Search for the cell housing the specified text and yield its (x, y) center coordinate. 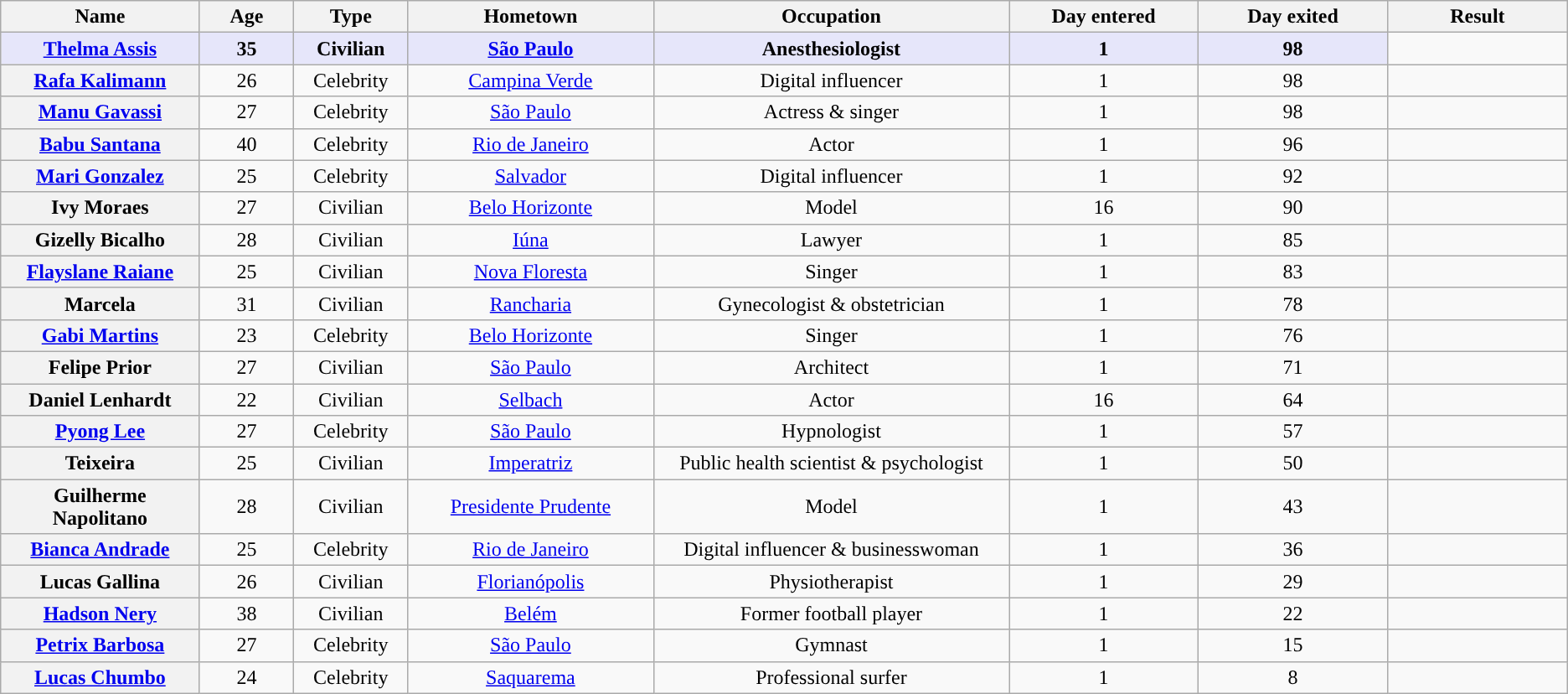
90 (1293, 208)
Mari Gonzalez (101, 176)
64 (1293, 400)
78 (1293, 303)
Felipe Prior (101, 367)
23 (246, 335)
96 (1293, 144)
Physiotherapist (831, 582)
Guilherme Napolitano (101, 506)
29 (1293, 582)
Bianca Andrade (101, 550)
Digital influencer & businesswoman (831, 550)
Babu Santana (101, 144)
83 (1293, 272)
Gizelly Bicalho (101, 240)
Thelma Assis (101, 49)
50 (1293, 464)
Occupation (831, 17)
38 (246, 614)
Hometown (531, 17)
8 (1293, 677)
Saquarema (531, 677)
71 (1293, 367)
Ivy Moraes (101, 208)
Lucas Chumbo (101, 677)
Presidente Prudente (531, 506)
36 (1293, 550)
Daniel Lenhardt (101, 400)
43 (1293, 506)
Actress & singer (831, 112)
Hadson Nery (101, 614)
35 (246, 49)
Marcela (101, 303)
15 (1293, 645)
Belém (531, 614)
Public health scientist & psychologist (831, 464)
Professional surfer (831, 677)
Iúna (531, 240)
Salvador (531, 176)
Day entered (1104, 17)
31 (246, 303)
Lucas Gallina (101, 582)
76 (1293, 335)
Day exited (1293, 17)
Pyong Lee (101, 432)
Petrix Barbosa (101, 645)
Gynecologist & obstetrician (831, 303)
85 (1293, 240)
Florianópolis (531, 582)
Teixeira (101, 464)
Rafa Kalimann (101, 80)
Result (1478, 17)
Name (101, 17)
Manu Gavassi (101, 112)
Rancharia (531, 303)
57 (1293, 432)
Age (246, 17)
Flayslane Raiane (101, 272)
24 (246, 677)
40 (246, 144)
Nova Floresta (531, 272)
Campina Verde (531, 80)
Type (351, 17)
Former football player (831, 614)
Architect (831, 367)
92 (1293, 176)
Lawyer (831, 240)
Selbach (531, 400)
Gabi Martins (101, 335)
Hypnologist (831, 432)
Anesthesiologist (831, 49)
Imperatriz (531, 464)
Gymnast (831, 645)
